Search for the cell housing the specified text and yield its [X, Y] center coordinate. 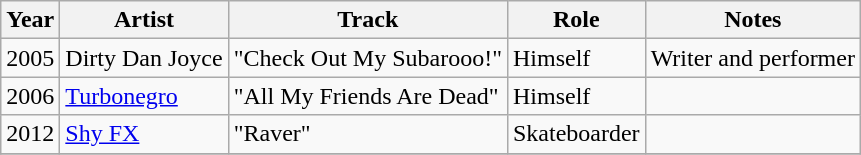
Artist [144, 20]
2012 [30, 134]
"Check Out My Subarooo!" [368, 58]
Writer and performer [752, 58]
Skateboarder [576, 134]
"Raver" [368, 134]
Track [368, 20]
Dirty Dan Joyce [144, 58]
Role [576, 20]
Shy FX [144, 134]
"All My Friends Are Dead" [368, 96]
Notes [752, 20]
Turbonegro [144, 96]
2005 [30, 58]
2006 [30, 96]
Year [30, 20]
